Return the [X, Y] coordinate for the center point of the cell that contains the specified text.  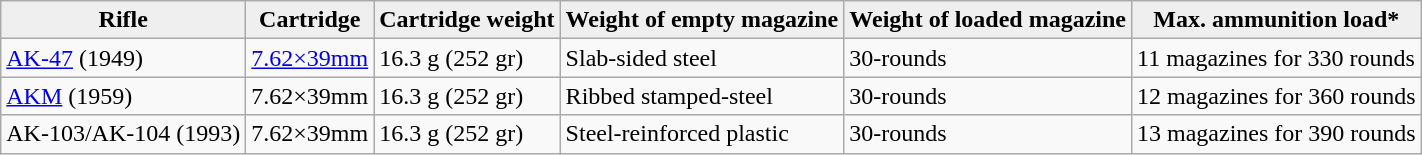
12 magazines for 360 rounds [1276, 96]
Max. ammunition load* [1276, 20]
Slab-sided steel [702, 58]
AKM (1959) [124, 96]
Cartridge [310, 20]
Ribbed stamped-steel [702, 96]
13 magazines for 390 rounds [1276, 134]
Rifle [124, 20]
11 magazines for 330 rounds [1276, 58]
AK-47 (1949) [124, 58]
Weight of loaded magazine [988, 20]
Cartridge weight [467, 20]
Steel-reinforced plastic [702, 134]
AK-103/AK-104 (1993) [124, 134]
Weight of empty magazine [702, 20]
